Return [X, Y] of the center of cell containing provided text 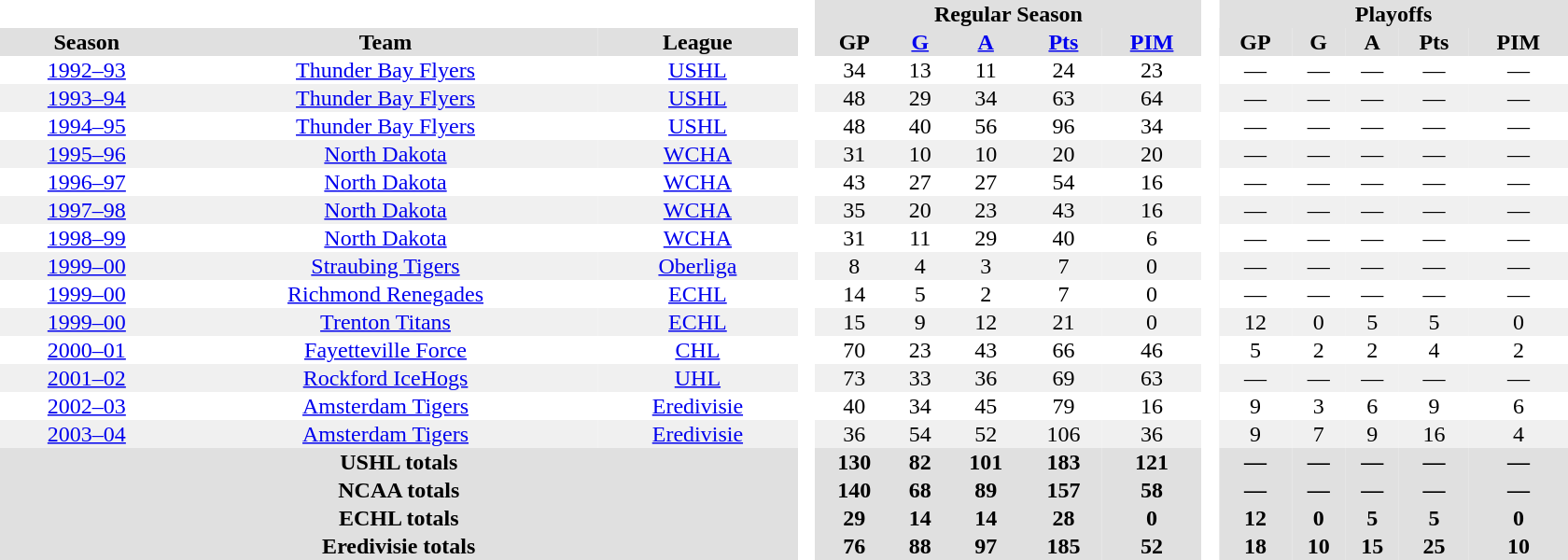
25 [1434, 546]
Regular Season [1008, 14]
28 [1064, 518]
66 [1064, 350]
UHL [697, 378]
185 [1064, 546]
64 [1152, 98]
89 [986, 490]
45 [986, 406]
Straubing Tigers [386, 266]
101 [986, 462]
8 [855, 266]
183 [1064, 462]
2002–03 [87, 406]
1998–99 [87, 238]
96 [1064, 126]
33 [920, 378]
USHL totals [399, 462]
35 [855, 210]
1993–94 [87, 98]
Fayetteville Force [386, 350]
106 [1064, 434]
130 [855, 462]
1994–95 [87, 126]
140 [855, 490]
2003–04 [87, 434]
88 [920, 546]
CHL [697, 350]
2000–01 [87, 350]
24 [1064, 70]
Team [386, 42]
League [697, 42]
Playoffs [1393, 14]
1995–96 [87, 154]
1997–98 [87, 210]
82 [920, 462]
Richmond Renegades [386, 294]
2001–02 [87, 378]
56 [986, 126]
1996–97 [87, 182]
ECHL totals [399, 518]
69 [1064, 378]
1992–93 [87, 70]
73 [855, 378]
58 [1152, 490]
68 [920, 490]
Eredivisie totals [399, 546]
157 [1064, 490]
79 [1064, 406]
Season [87, 42]
97 [986, 546]
Rockford IceHogs [386, 378]
70 [855, 350]
13 [920, 70]
Oberliga [697, 266]
46 [1152, 350]
76 [855, 546]
121 [1152, 462]
18 [1255, 546]
Trenton Titans [386, 322]
NCAA totals [399, 490]
21 [1064, 322]
